Search for the cell housing the specified text and yield its [x, y] center coordinate. 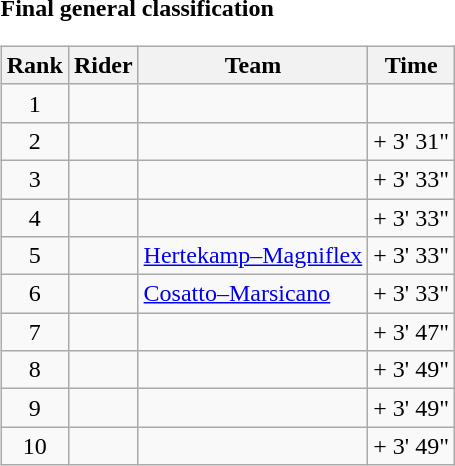
+ 3' 31" [412, 141]
+ 3' 47" [412, 332]
4 [34, 217]
8 [34, 370]
1 [34, 103]
Team [253, 65]
6 [34, 294]
Rank [34, 65]
5 [34, 256]
Cosatto–Marsicano [253, 294]
3 [34, 179]
7 [34, 332]
Time [412, 65]
Hertekamp–Magniflex [253, 256]
2 [34, 141]
9 [34, 408]
Rider [103, 65]
10 [34, 446]
